Pinpoint the cell where the given text exists, returning its (X, Y) midpoint coordinate. 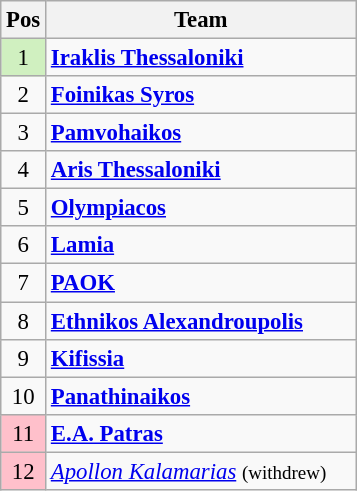
5 (24, 208)
1 (24, 58)
3 (24, 133)
7 (24, 283)
Team (202, 20)
Apollon Kalamarias (withdrew) (202, 471)
Pos (24, 20)
9 (24, 358)
10 (24, 396)
Foinikas Syros (202, 95)
Iraklis Thessaloniki (202, 58)
Olympiacos (202, 208)
11 (24, 433)
2 (24, 95)
8 (24, 321)
Aris Thessaloniki (202, 170)
4 (24, 170)
Kifissia (202, 358)
E.A. Patras (202, 433)
Panathinaikos (202, 396)
12 (24, 471)
Pamvohaikos (202, 133)
PAOK (202, 283)
6 (24, 245)
Ethnikos Alexandroupolis (202, 321)
Lamia (202, 245)
